From the cell containing the given text, extract its center point as (x, y) coordinate. 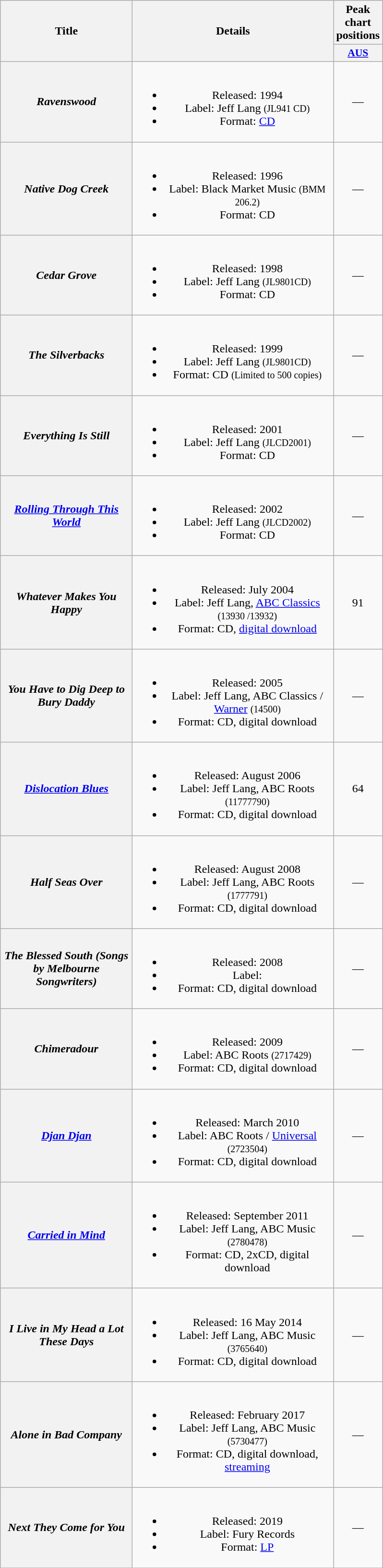
I Live in My Head a Lot These Days (66, 1335)
The Silverbacks (66, 355)
Released: 2008Label:Format: CD, digital download (233, 969)
Released: 1998Label: Jeff Lang (JL9801CD)Format: CD (233, 276)
Chimeradour (66, 1049)
Dislocation Blues (66, 789)
Released: July 2004Label: Jeff Lang, ABC Classics (13930 /13932)Format: CD, digital download (233, 603)
Released: 2019Label: Fury RecordsFormat: LP (233, 1528)
Released: September 2011Label: Jeff Lang, ABC Music (2780478)Format: CD, 2xCD, digital download (233, 1235)
Cedar Grove (66, 276)
Title (66, 31)
Released: February 2017Label: Jeff Lang, ABC Music (5730477)Format: CD, digital download, streaming (233, 1435)
Everything Is Still (66, 436)
Next They Come for You (66, 1528)
Carried in Mind (66, 1235)
Released: 2001Label: Jeff Lang (JLCD2001)Format: CD (233, 436)
Released: 2002Label: Jeff Lang (JLCD2002)Format: CD (233, 516)
Released: 1999Label: Jeff Lang (JL9801CD)Format: CD (Limited to 500 copies) (233, 355)
Released: 1994Label: Jeff Lang (JL941 CD)Format: CD (233, 102)
Rolling Through This World (66, 516)
Peak chart positions (358, 23)
Whatever Makes You Happy (66, 603)
Released: 16 May 2014Label: Jeff Lang, ABC Music (3765640)Format: CD, digital download (233, 1335)
64 (358, 789)
Released: March 2010Label: ABC Roots / Universal (2723504)Format: CD, digital download (233, 1135)
Released: 2005Label: Jeff Lang, ABC Classics / Warner (14500)Format: CD, digital download (233, 696)
Released: August 2008Label: Jeff Lang, ABC Roots (1777791)Format: CD, digital download (233, 882)
Released: 1996Label: Black Market Music (BMM 206.2)Format: CD (233, 189)
Alone in Bad Company (66, 1435)
Released: August 2006Label: Jeff Lang, ABC Roots (11777790)Format: CD, digital download (233, 789)
You Have to Dig Deep to Bury Daddy (66, 696)
Native Dog Creek (66, 189)
The Blessed South (Songs by Melbourne Songwriters) (66, 969)
91 (358, 603)
Released: 2009Label: ABC Roots (2717429)Format: CD, digital download (233, 1049)
Details (233, 31)
Djan Djan (66, 1135)
Ravenswood (66, 102)
AUS (358, 53)
Half Seas Over (66, 882)
